Pinpoint the cell where the given text exists, returning its (x, y) midpoint coordinate. 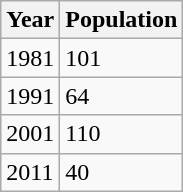
1991 (30, 96)
1981 (30, 58)
Year (30, 20)
Population (122, 20)
101 (122, 58)
64 (122, 96)
110 (122, 134)
40 (122, 172)
2011 (30, 172)
2001 (30, 134)
